Search for the cell housing the specified text and yield its (X, Y) center coordinate. 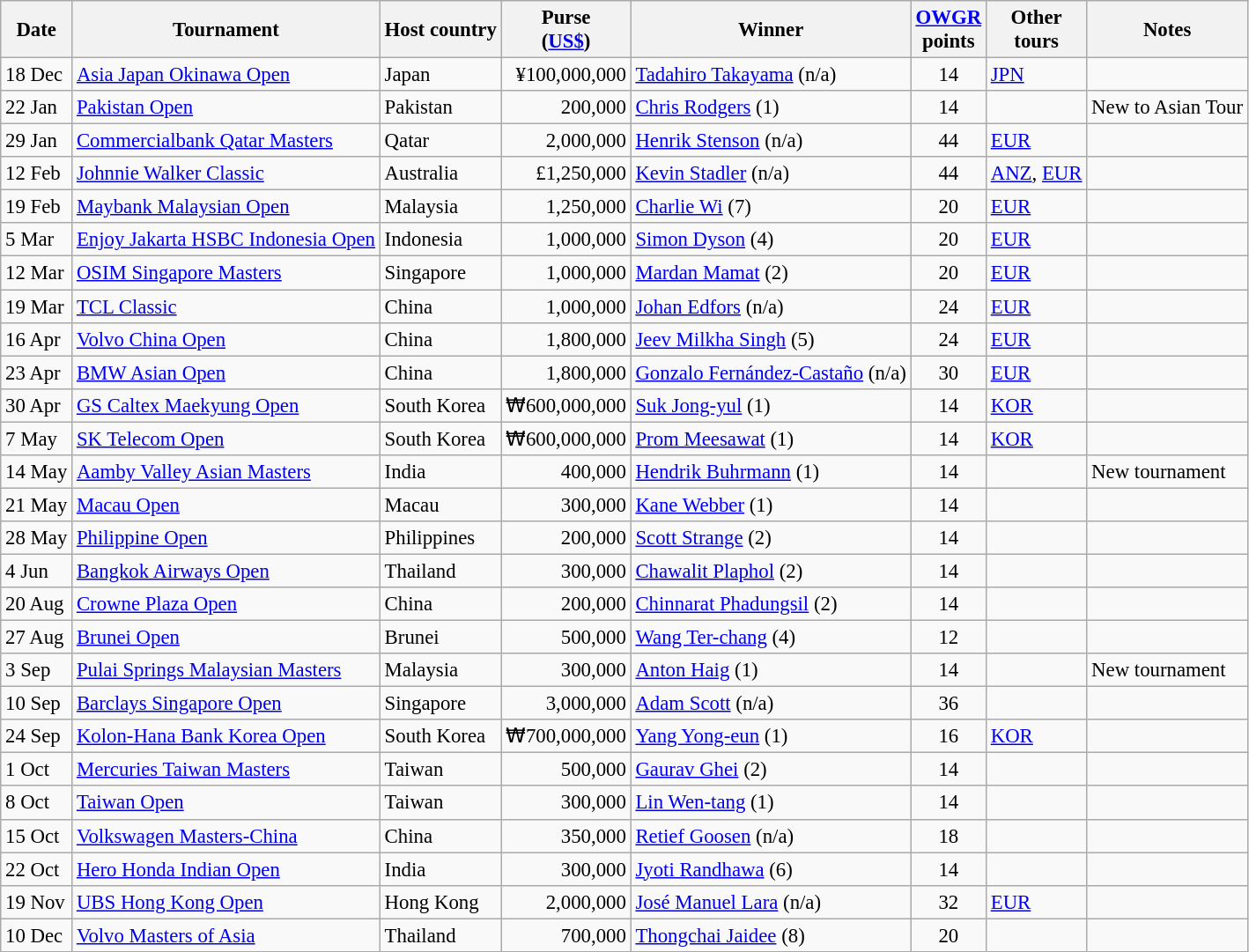
20 Aug (37, 604)
Henrik Stenson (n/a) (771, 141)
Qatar (440, 141)
23 Apr (37, 373)
Kevin Stadler (n/a) (771, 173)
Tournament (226, 30)
30 (948, 373)
Jyoti Randhawa (6) (771, 869)
Jeev Milkha Singh (5) (771, 339)
Volvo Masters of Asia (226, 935)
4 Jun (37, 571)
18 Dec (37, 75)
19 Nov (37, 902)
Mercuries Taiwan Masters (226, 770)
Gonzalo Fernández-Castaño (n/a) (771, 373)
Purse(US$) (565, 30)
BMW Asian Open (226, 373)
Macau (440, 505)
Retief Goosen (n/a) (771, 836)
Tadahiro Takayama (n/a) (771, 75)
₩700,000,000 (565, 736)
10 Sep (37, 704)
12 (948, 638)
7 May (37, 439)
Notes (1168, 30)
New to Asian Tour (1168, 107)
Japan (440, 75)
£1,250,000 (565, 173)
Bangkok Airways Open (226, 571)
18 (948, 836)
Johan Edfors (n/a) (771, 306)
Chris Rodgers (1) (771, 107)
Scott Strange (2) (771, 538)
Winner (771, 30)
Crowne Plaza Open (226, 604)
Brunei Open (226, 638)
Host country (440, 30)
Hong Kong (440, 902)
24 Sep (37, 736)
Aamby Valley Asian Masters (226, 472)
Suk Jong-yul (1) (771, 405)
Commercialbank Qatar Masters (226, 141)
350,000 (565, 836)
3 Sep (37, 670)
Othertours (1036, 30)
22 Jan (37, 107)
Philippines (440, 538)
16 Apr (37, 339)
22 Oct (37, 869)
700,000 (565, 935)
Chinnarat Phadungsil (2) (771, 604)
Enjoy Jakarta HSBC Indonesia Open (226, 240)
36 (948, 704)
SK Telecom Open (226, 439)
Brunei (440, 638)
Chawalit Plaphol (2) (771, 571)
Anton Haig (1) (771, 670)
José Manuel Lara (n/a) (771, 902)
Indonesia (440, 240)
Kane Webber (1) (771, 505)
12 Mar (37, 273)
30 Apr (37, 405)
Australia (440, 173)
Pakistan (440, 107)
OWGRpoints (948, 30)
16 (948, 736)
OSIM Singapore Masters (226, 273)
Pulai Springs Malaysian Masters (226, 670)
Simon Dyson (4) (771, 240)
Maybank Malaysian Open (226, 207)
27 Aug (37, 638)
400,000 (565, 472)
Asia Japan Okinawa Open (226, 75)
Kolon-Hana Bank Korea Open (226, 736)
14 May (37, 472)
10 Dec (37, 935)
12 Feb (37, 173)
Charlie Wi (7) (771, 207)
ANZ, EUR (1036, 173)
¥100,000,000 (565, 75)
Lin Wen-tang (1) (771, 803)
Hero Honda Indian Open (226, 869)
Adam Scott (n/a) (771, 704)
Macau Open (226, 505)
Volkswagen Masters-China (226, 836)
TCL Classic (226, 306)
21 May (37, 505)
15 Oct (37, 836)
Prom Meesawat (1) (771, 439)
Philippine Open (226, 538)
19 Mar (37, 306)
Hendrik Buhrmann (1) (771, 472)
32 (948, 902)
5 Mar (37, 240)
Wang Ter-chang (4) (771, 638)
28 May (37, 538)
Date (37, 30)
Pakistan Open (226, 107)
Taiwan Open (226, 803)
Yang Yong-eun (1) (771, 736)
Barclays Singapore Open (226, 704)
1,250,000 (565, 207)
Mardan Mamat (2) (771, 273)
Thongchai Jaidee (8) (771, 935)
Gaurav Ghei (2) (771, 770)
3,000,000 (565, 704)
19 Feb (37, 207)
JPN (1036, 75)
Johnnie Walker Classic (226, 173)
1 Oct (37, 770)
8 Oct (37, 803)
29 Jan (37, 141)
GS Caltex Maekyung Open (226, 405)
UBS Hong Kong Open (226, 902)
Volvo China Open (226, 339)
